Return the [X, Y] coordinate for the center point of the cell that contains the specified text.  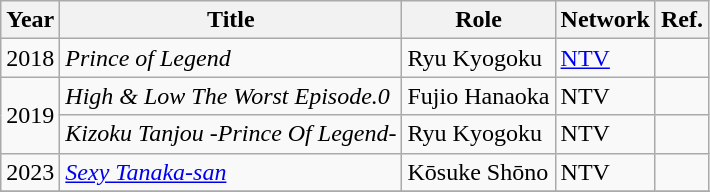
2018 [30, 58]
High & Low The Worst Episode.0 [231, 96]
Network [605, 20]
Year [30, 20]
Title [231, 20]
Ref. [682, 20]
2023 [30, 172]
Kōsuke Shōno [478, 172]
Prince of Legend [231, 58]
Kizoku Tanjou -Prince Of Legend- [231, 134]
Sexy Tanaka-san [231, 172]
Role [478, 20]
Fujio Hanaoka [478, 96]
2019 [30, 115]
